Output the (x, y) coordinate of the center of the cell containing the given text.  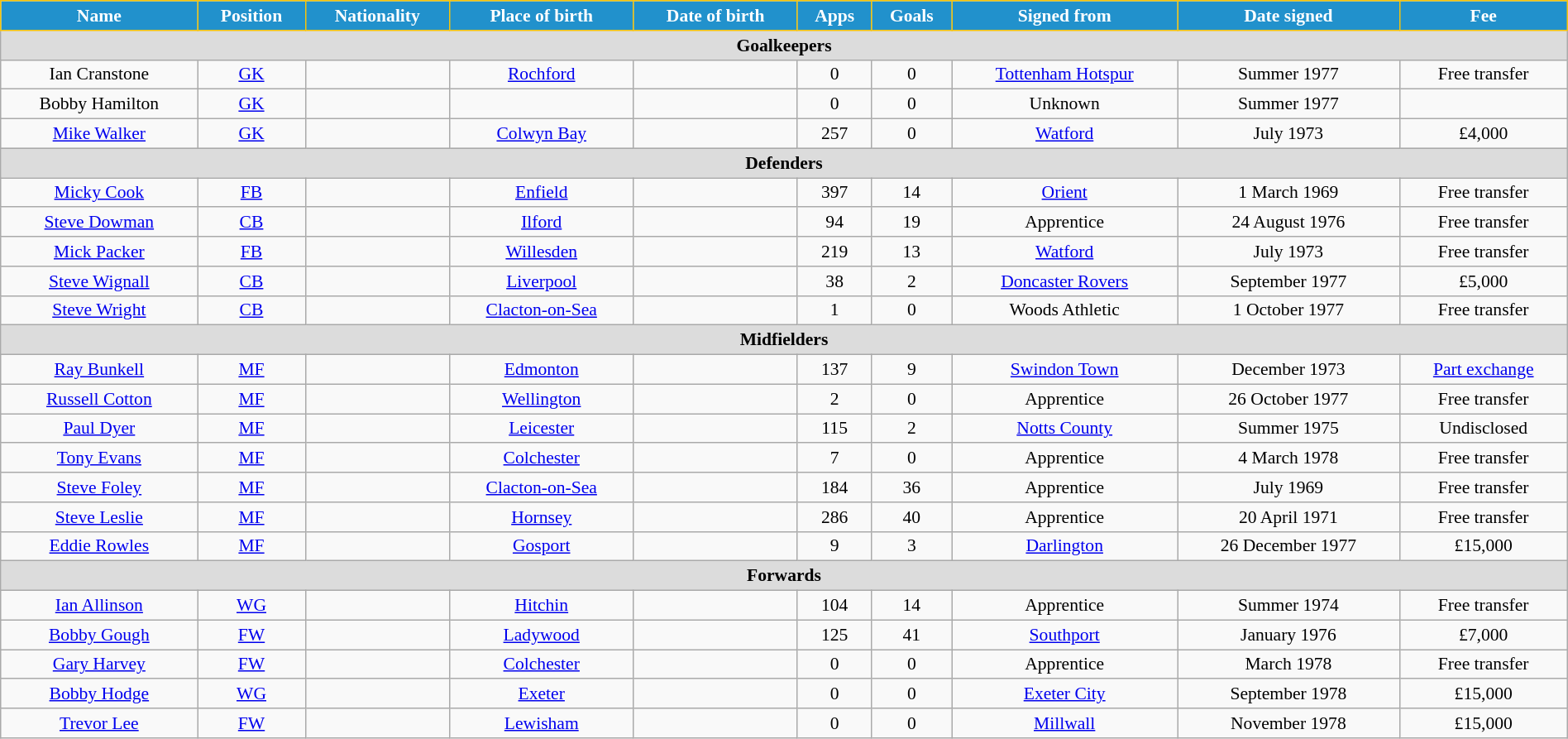
Southport (1065, 635)
£4,000 (1484, 134)
Date of birth (715, 16)
Swindon Town (1065, 370)
Undisclosed (1484, 429)
1 October 1977 (1288, 310)
Forwards (784, 576)
257 (834, 134)
Apps (834, 16)
Ilford (542, 223)
Edmonton (542, 370)
November 1978 (1288, 723)
Date signed (1288, 16)
19 (911, 223)
Summer 1975 (1288, 429)
Steve Wright (99, 310)
March 1978 (1288, 665)
26 October 1977 (1288, 399)
Signed from (1065, 16)
Unknown (1065, 104)
Tottenham Hotspur (1065, 74)
Rochford (542, 74)
Ian Cranstone (99, 74)
Hornsey (542, 517)
Woods Athletic (1065, 310)
41 (911, 635)
Bobby Gough (99, 635)
Orient (1065, 193)
Lewisham (542, 723)
4 March 1978 (1288, 458)
38 (834, 281)
125 (834, 635)
Steve Foley (99, 487)
September 1978 (1288, 694)
Willesden (542, 252)
40 (911, 517)
Steve Leslie (99, 517)
1 March 1969 (1288, 193)
Tony Evans (99, 458)
Fee (1484, 16)
Eddie Rowles (99, 546)
Colwyn Bay (542, 134)
Paul Dyer (99, 429)
Leicester (542, 429)
Ladywood (542, 635)
137 (834, 370)
Russell Cotton (99, 399)
September 1977 (1288, 281)
Liverpool (542, 281)
Place of birth (542, 16)
Mike Walker (99, 134)
July 1969 (1288, 487)
Exeter (542, 694)
Enfield (542, 193)
Defenders (784, 163)
Exeter City (1065, 694)
3 (911, 546)
20 April 1971 (1288, 517)
219 (834, 252)
Name (99, 16)
Wellington (542, 399)
184 (834, 487)
Gosport (542, 546)
Darlington (1065, 546)
Mick Packer (99, 252)
36 (911, 487)
Nationality (377, 16)
Midfielders (784, 340)
1 (834, 310)
Part exchange (1484, 370)
Goalkeepers (784, 46)
Bobby Hamilton (99, 104)
Bobby Hodge (99, 694)
13 (911, 252)
Ray Bunkell (99, 370)
115 (834, 429)
Trevor Lee (99, 723)
26 December 1977 (1288, 546)
Notts County (1065, 429)
£5,000 (1484, 281)
Steve Wignall (99, 281)
7 (834, 458)
December 1973 (1288, 370)
397 (834, 193)
104 (834, 606)
Doncaster Rovers (1065, 281)
January 1976 (1288, 635)
Gary Harvey (99, 665)
24 August 1976 (1288, 223)
£7,000 (1484, 635)
286 (834, 517)
Millwall (1065, 723)
Ian Allinson (99, 606)
Steve Dowman (99, 223)
Position (251, 16)
Summer 1974 (1288, 606)
Micky Cook (99, 193)
Goals (911, 16)
94 (834, 223)
Hitchin (542, 606)
